Identify which cell holds the provided text, then report its (X, Y) central coordinate. 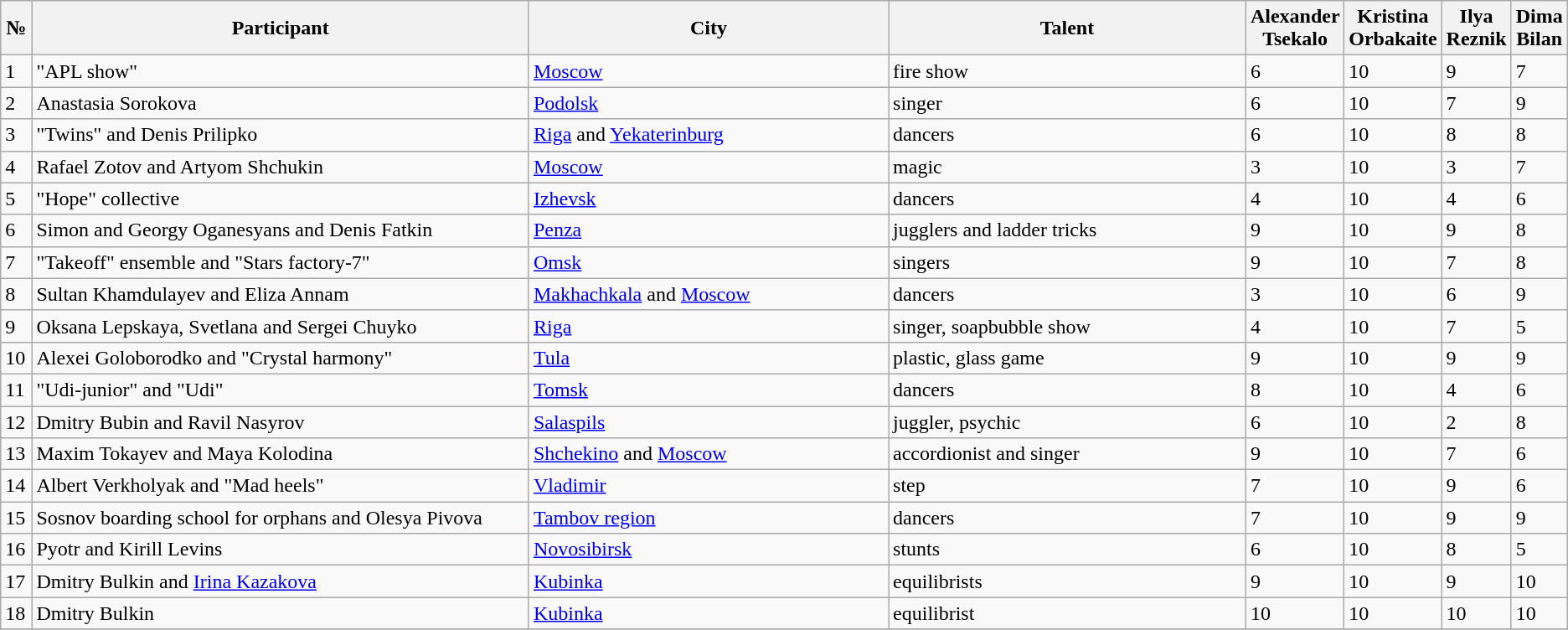
17 (17, 581)
Makhachkala and Moscow (709, 294)
14 (17, 486)
magic (1067, 167)
11 (17, 390)
City (709, 28)
Novosibirsk (709, 550)
fire show (1067, 71)
Alexei Goloborodko and "Crystal harmony" (281, 358)
Pyotr and Kirill Levins (281, 550)
plastic, glass game (1067, 358)
18 (17, 613)
15 (17, 518)
1 (17, 71)
stunts (1067, 550)
Dmitry Bulkin and Irina Kazakova (281, 581)
Talent (1067, 28)
"Udi-junior" and "Udi" (281, 390)
Anastasia Sorokova (281, 103)
singer, soapbubble show (1067, 326)
Oksana Lepskaya, Svetlana and Sergei Chuyko (281, 326)
Riga (709, 326)
Izhevsk (709, 199)
Ilya Reznik (1476, 28)
Sosnov boarding school for orphans and Olesya Pivova (281, 518)
13 (17, 454)
Sultan Khamdulayev and Eliza Annam (281, 294)
Shchekino and Moscow (709, 454)
singers (1067, 262)
Tomsk (709, 390)
Maxim Tokayev and Maya Kolodina (281, 454)
"Hope" collective (281, 199)
equilibrists (1067, 581)
equilibrist (1067, 613)
Omsk (709, 262)
Tula (709, 358)
Podolsk (709, 103)
"APL show" (281, 71)
№ (17, 28)
"Takeoff" ensemble and "Stars factory-7" (281, 262)
accordionist and singer (1067, 454)
Albert Verkholyak and "Mad heels" (281, 486)
Vladimir (709, 486)
16 (17, 550)
singer (1067, 103)
"Twins" and Denis Prilipko (281, 135)
step (1067, 486)
Tambov region (709, 518)
Salaspils (709, 421)
Kristina Orbakaite (1393, 28)
12 (17, 421)
Simon and Georgy Oganesyans and Denis Fatkin (281, 230)
Penza (709, 230)
jugglers and ladder tricks (1067, 230)
Alexander Tsekalo (1295, 28)
Dmitry Bulkin (281, 613)
Rafael Zotov and Artyom Shchukin (281, 167)
Participant (281, 28)
juggler, psychic (1067, 421)
Dima Bilan (1540, 28)
Dmitry Bubin and Ravil Nasyrov (281, 421)
Riga and Yekaterinburg (709, 135)
